For the text-containing cell, return its midpoint in [x, y] coordinate format. 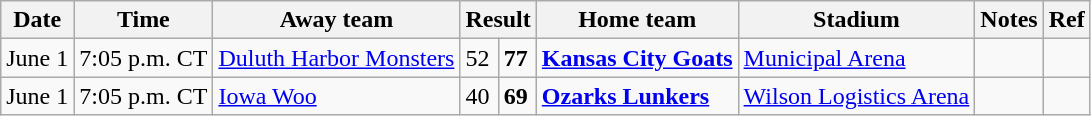
Kansas City Goats [637, 58]
Duluth Harbor Monsters [336, 58]
Date [38, 20]
Ref [1066, 20]
Result [498, 20]
Home team [637, 20]
Municipal Arena [856, 58]
Iowa Woo [336, 96]
40 [479, 96]
69 [517, 96]
Time [144, 20]
Ozarks Lunkers [637, 96]
Notes [1009, 20]
Wilson Logistics Arena [856, 96]
52 [479, 58]
77 [517, 58]
Away team [336, 20]
Stadium [856, 20]
